Capture the cell that displays the provided text and extract its [x, y] central coordinate. 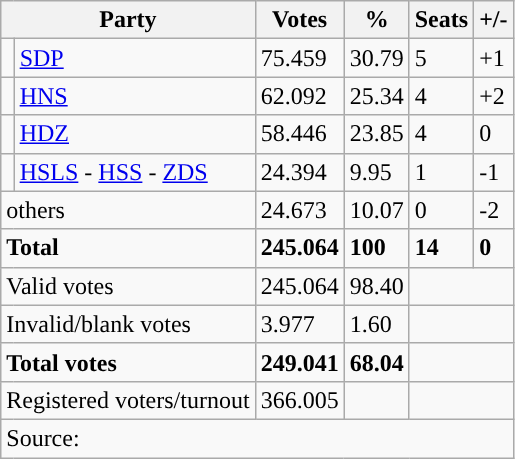
68.04 [376, 362]
25.34 [376, 96]
24.673 [300, 210]
1 [441, 172]
Source: [257, 438]
14 [441, 248]
Valid votes [128, 286]
3.977 [300, 324]
Registered voters/turnout [128, 400]
-2 [494, 210]
Total [128, 248]
10.07 [376, 210]
+/- [494, 20]
Seats [441, 20]
Votes [300, 20]
HDZ [134, 134]
SDP [134, 58]
62.092 [300, 96]
Total votes [128, 362]
24.394 [300, 172]
75.459 [300, 58]
HNS [134, 96]
30.79 [376, 58]
Party [128, 20]
58.446 [300, 134]
366.005 [300, 400]
Invalid/blank votes [128, 324]
1.60 [376, 324]
% [376, 20]
5 [441, 58]
100 [376, 248]
98.40 [376, 286]
-1 [494, 172]
+2 [494, 96]
249.041 [300, 362]
9.95 [376, 172]
+1 [494, 58]
23.85 [376, 134]
others [128, 210]
HSLS - HSS - ZDS [134, 172]
